Return the (x, y) coordinate for the center point of the cell that contains the specified text.  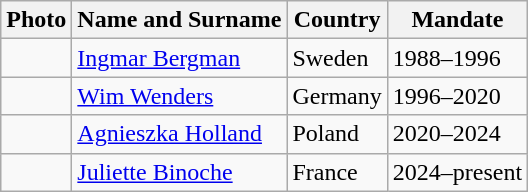
Country (337, 20)
Wim Wenders (180, 96)
France (337, 172)
1988–1996 (457, 58)
Germany (337, 96)
Ingmar Bergman (180, 58)
1996–2020 (457, 96)
Juliette Binoche (180, 172)
Agnieszka Holland (180, 134)
Sweden (337, 58)
Name and Surname (180, 20)
2024–present (457, 172)
Mandate (457, 20)
Photo (36, 20)
2020–2024 (457, 134)
Poland (337, 134)
